Output the (X, Y) coordinate of the center of the cell containing the given text.  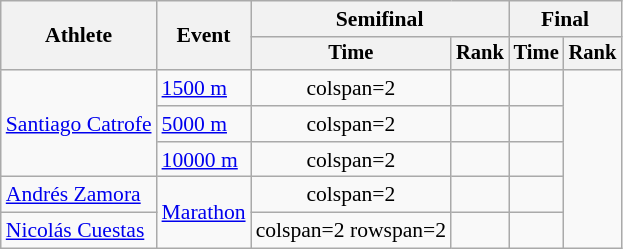
Event (204, 36)
Marathon (204, 212)
5000 m (204, 124)
Athlete (79, 36)
Santiago Catrofe (79, 124)
Nicolás Cuestas (79, 231)
1500 m (204, 88)
colspan=2 rowspan=2 (352, 231)
Semifinal (380, 19)
Andrés Zamora (79, 195)
10000 m (204, 160)
Final (565, 19)
